Determine the [x, y] coordinate at the center of the cell enclosing the given text.  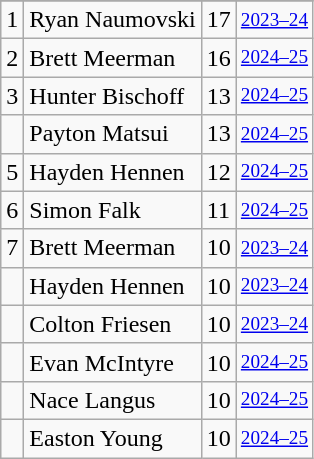
Easton Young [112, 438]
Hunter Bischoff [112, 96]
6 [12, 210]
Payton Matsui [112, 134]
16 [218, 58]
2 [12, 58]
7 [12, 248]
3 [12, 96]
Nace Langus [112, 400]
12 [218, 172]
5 [12, 172]
17 [218, 20]
Colton Friesen [112, 324]
Evan McIntyre [112, 362]
Ryan Naumovski [112, 20]
Simon Falk [112, 210]
11 [218, 210]
1 [12, 20]
